Output the [x, y] coordinate of the center of the cell containing the given text.  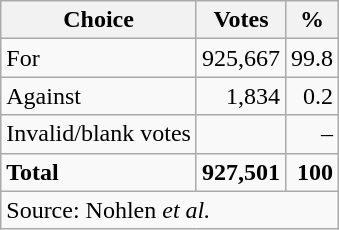
99.8 [312, 58]
Invalid/blank votes [99, 134]
Choice [99, 20]
925,667 [240, 58]
Total [99, 172]
100 [312, 172]
Source: Nohlen et al. [170, 210]
1,834 [240, 96]
Votes [240, 20]
927,501 [240, 172]
– [312, 134]
0.2 [312, 96]
For [99, 58]
Against [99, 96]
% [312, 20]
